Pinpoint the cell where the given text exists, returning its [X, Y] midpoint coordinate. 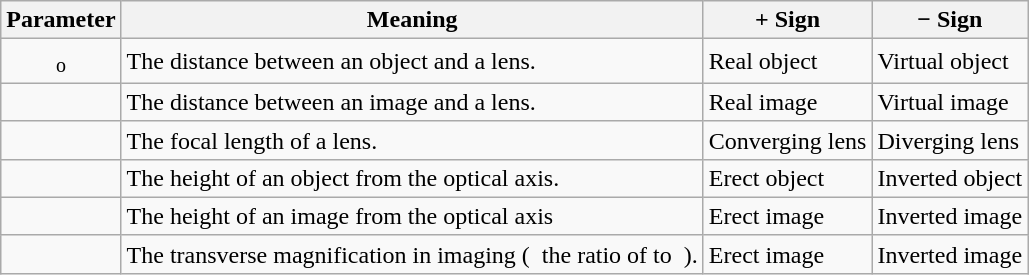
− Sign [950, 20]
Inverted object [950, 178]
+ Sign [788, 20]
Virtual object [950, 61]
The height of an object from the optical axis. [412, 178]
o [61, 61]
Real image [788, 102]
Real object [788, 61]
The focal length of a lens. [412, 140]
Virtual image [950, 102]
Diverging lens [950, 140]
The distance between an object and a lens. [412, 61]
Converging lens [788, 140]
Erect object [788, 178]
Meaning [412, 20]
Parameter [61, 20]
The transverse magnification in imaging ( the ratio of to ). [412, 254]
The height of an image from the optical axis [412, 216]
The distance between an image and a lens. [412, 102]
